Output the [X, Y] coordinate of the center of the cell containing the given text.  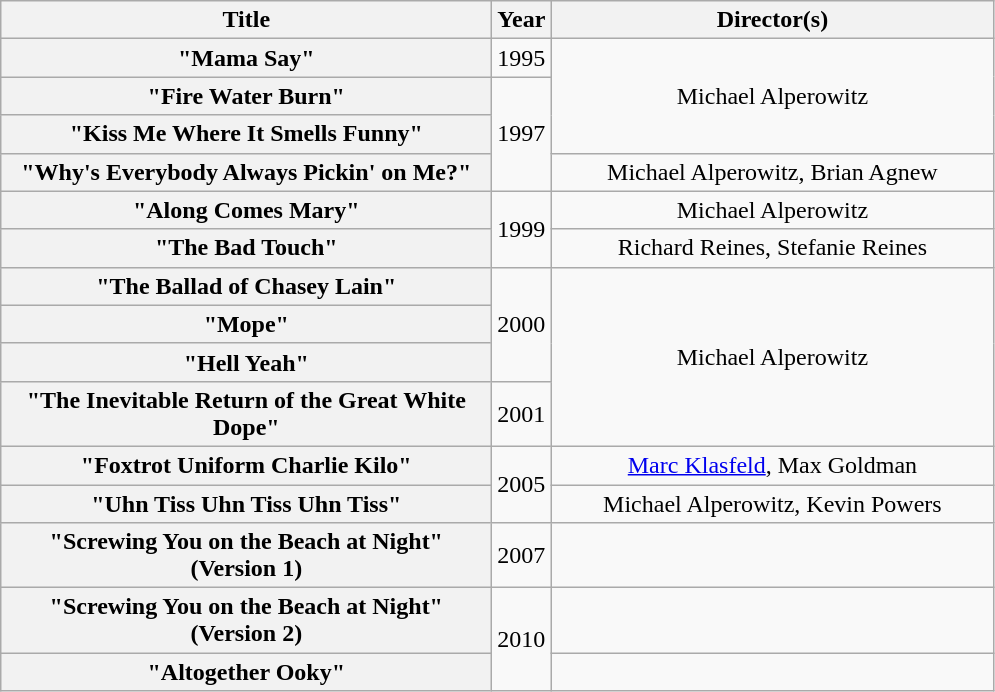
2007 [522, 556]
"Uhn Tiss Uhn Tiss Uhn Tiss" [246, 503]
1999 [522, 229]
2010 [522, 640]
2001 [522, 414]
Title [246, 20]
Richard Reines, Stefanie Reines [772, 248]
"The Inevitable Return of the Great White Dope" [246, 414]
"Screwing You on the Beach at Night" (Version 1) [246, 556]
"Mama Say" [246, 58]
"The Bad Touch" [246, 248]
Director(s) [772, 20]
1997 [522, 134]
"The Ballad of Chasey Lain" [246, 286]
"Fire Water Burn" [246, 96]
"Foxtrot Uniform Charlie Kilo" [246, 465]
"Mope" [246, 324]
"Altogether Ooky" [246, 672]
"Along Comes Mary" [246, 210]
2005 [522, 484]
"Screwing You on the Beach at Night" (Version 2) [246, 620]
Michael Alperowitz, Brian Agnew [772, 172]
"Why's Everybody Always Pickin' on Me?" [246, 172]
"Kiss Me Where It Smells Funny" [246, 134]
Marc Klasfeld, Max Goldman [772, 465]
Michael Alperowitz, Kevin Powers [772, 503]
"Hell Yeah" [246, 362]
Year [522, 20]
1995 [522, 58]
2000 [522, 324]
